Identify which cell holds the provided text, then report its (X, Y) central coordinate. 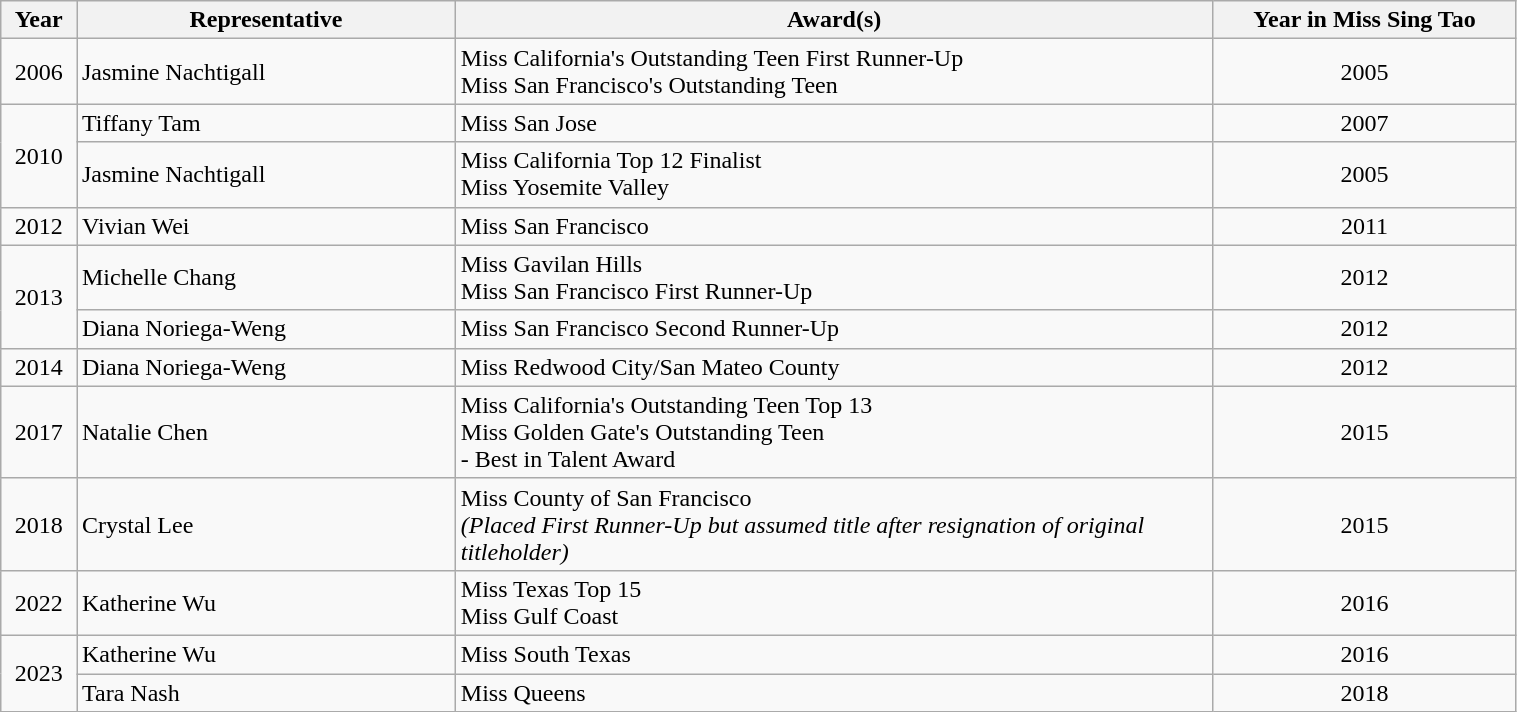
Miss California's Outstanding Teen First Runner-UpMiss San Francisco's Outstanding Teen (834, 72)
Miss San Francisco (834, 226)
Miss California Top 12 FinalistMiss Yosemite Valley (834, 174)
Natalie Chen (266, 432)
Tiffany Tam (266, 123)
2011 (1364, 226)
2006 (39, 72)
Miss County of San Francisco (Placed First Runner-Up but assumed title after resignation of original titleholder) (834, 524)
Representative (266, 20)
Crystal Lee (266, 524)
2022 (39, 602)
Miss California's Outstanding Teen Top 13Miss Golden Gate's Outstanding Teen - Best in Talent Award (834, 432)
Year (39, 20)
Michelle Chang (266, 278)
Vivian Wei (266, 226)
Miss San Francisco Second Runner-Up (834, 329)
2010 (39, 156)
Tara Nash (266, 693)
2007 (1364, 123)
Miss Gavilan HillsMiss San Francisco First Runner-Up (834, 278)
Miss Texas Top 15Miss Gulf Coast (834, 602)
Award(s) (834, 20)
2023 (39, 673)
Miss Queens (834, 693)
2013 (39, 296)
2017 (39, 432)
Miss Redwood City/San Mateo County (834, 367)
Miss South Texas (834, 654)
Year in Miss Sing Tao (1364, 20)
Miss San Jose (834, 123)
2014 (39, 367)
